Output the [x, y] coordinate of the center of the cell containing the given text.  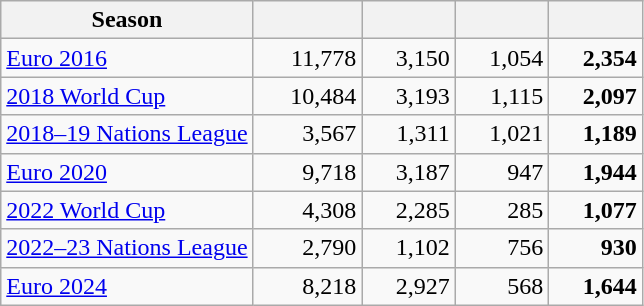
2,354 [596, 58]
3,187 [409, 172]
568 [502, 286]
1,189 [596, 134]
4,308 [308, 210]
1,077 [596, 210]
2,790 [308, 248]
1,115 [502, 96]
3,193 [409, 96]
930 [596, 248]
2,097 [596, 96]
2022 World Cup [127, 210]
1,944 [596, 172]
Euro 2016 [127, 58]
10,484 [308, 96]
2022–23 Nations League [127, 248]
3,150 [409, 58]
1,102 [409, 248]
Euro 2020 [127, 172]
Season [127, 20]
11,778 [308, 58]
2018–19 Nations League [127, 134]
1,644 [596, 286]
285 [502, 210]
3,567 [308, 134]
756 [502, 248]
8,218 [308, 286]
1,311 [409, 134]
2,285 [409, 210]
947 [502, 172]
Euro 2024 [127, 286]
1,054 [502, 58]
2018 World Cup [127, 96]
9,718 [308, 172]
1,021 [502, 134]
2,927 [409, 286]
